Detect which cell encompasses the target text, then output its [X, Y] center coordinate. 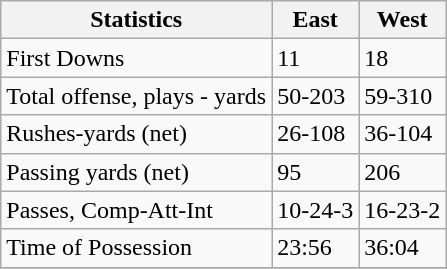
Statistics [136, 20]
10-24-3 [316, 210]
59-310 [402, 96]
23:56 [316, 248]
Passing yards (net) [136, 172]
36-104 [402, 134]
East [316, 20]
206 [402, 172]
Passes, Comp-Att-Int [136, 210]
18 [402, 58]
West [402, 20]
Time of Possession [136, 248]
Total offense, plays - yards [136, 96]
11 [316, 58]
50-203 [316, 96]
First Downs [136, 58]
16-23-2 [402, 210]
36:04 [402, 248]
95 [316, 172]
Rushes-yards (net) [136, 134]
26-108 [316, 134]
